Search for the cell housing the specified text and yield its (X, Y) center coordinate. 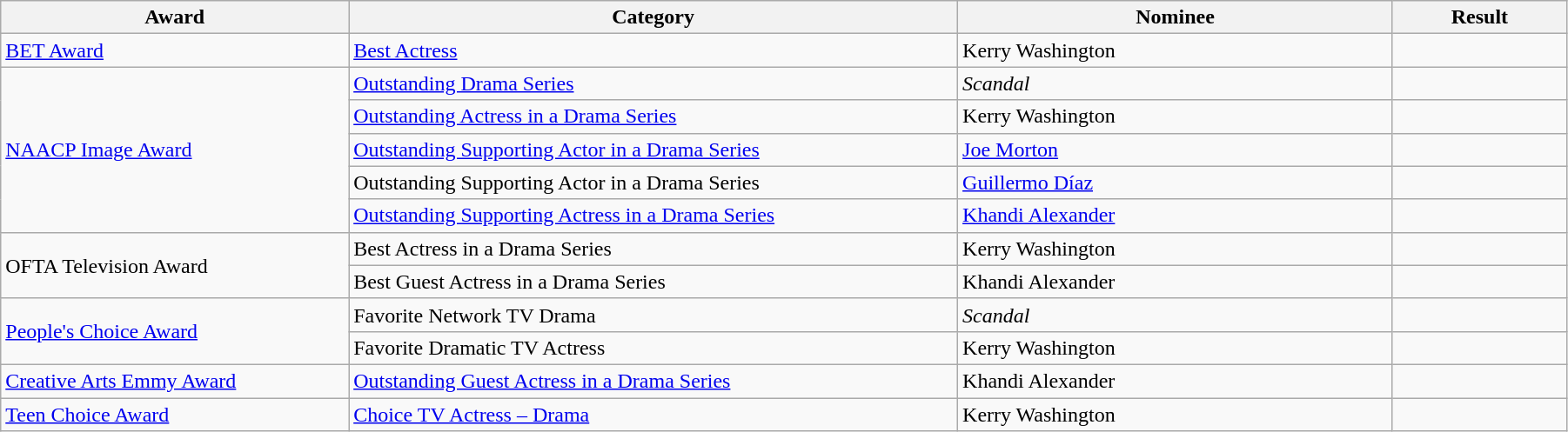
BET Award (175, 50)
Result (1479, 17)
Creative Arts Emmy Award (175, 381)
Guillermo Díaz (1176, 183)
Choice TV Actress – Drama (653, 415)
Outstanding Guest Actress in a Drama Series (653, 381)
Teen Choice Award (175, 415)
OFTA Television Award (175, 265)
Best Guest Actress in a Drama Series (653, 282)
Favorite Dramatic TV Actress (653, 348)
Outstanding Drama Series (653, 83)
Outstanding Supporting Actress in a Drama Series (653, 216)
Category (653, 17)
NAACP Image Award (175, 150)
Best Actress (653, 50)
People's Choice Award (175, 331)
Favorite Network TV Drama (653, 315)
Outstanding Actress in a Drama Series (653, 116)
Award (175, 17)
Joe Morton (1176, 150)
Best Actress in a Drama Series (653, 249)
Nominee (1176, 17)
